Provide the [X, Y] coordinate of the cell's center where the given text is located.  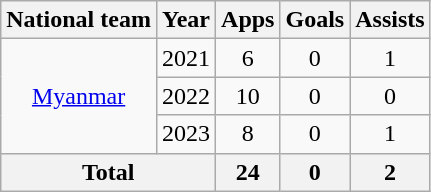
2 [390, 172]
8 [248, 134]
National team [79, 20]
Total [108, 172]
10 [248, 96]
24 [248, 172]
Assists [390, 20]
Myanmar [79, 96]
6 [248, 58]
2021 [186, 58]
Goals [315, 20]
Year [186, 20]
Apps [248, 20]
2022 [186, 96]
2023 [186, 134]
